Provide the [X, Y] coordinate of the cell's center where the given text is located.  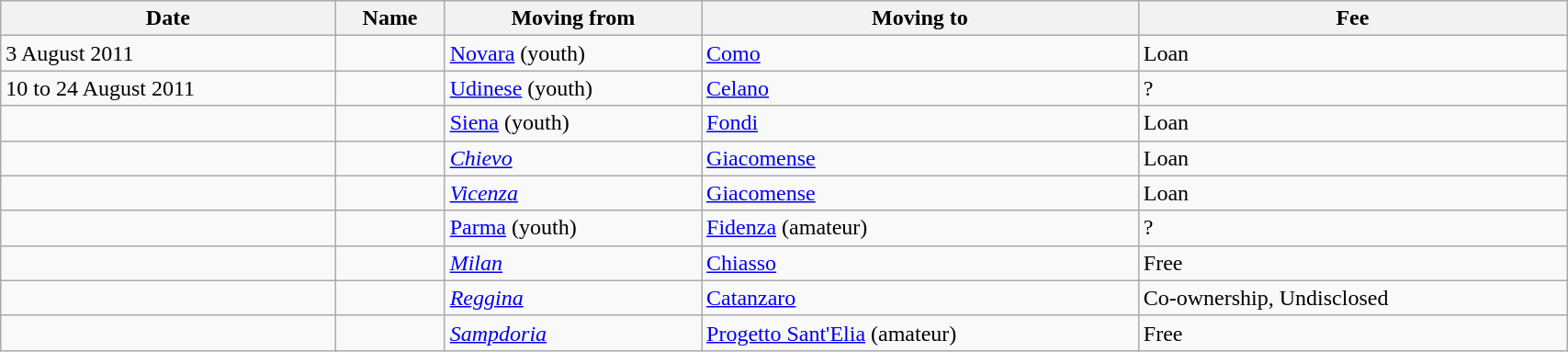
Date [168, 18]
Celano [920, 88]
Name [389, 18]
Moving to [920, 18]
Novara (youth) [573, 53]
Como [920, 53]
Fidenza (amateur) [920, 228]
Parma (youth) [573, 228]
10 to 24 August 2011 [168, 88]
Udinese (youth) [573, 88]
Chievo [573, 158]
3 August 2011 [168, 53]
Catanzaro [920, 298]
Siena (youth) [573, 123]
Fondi [920, 123]
Vicenza [573, 193]
Fee [1352, 18]
Chiasso [920, 263]
Progetto Sant'Elia (amateur) [920, 333]
Co-ownership, Undisclosed [1352, 298]
Milan [573, 263]
Reggina [573, 298]
Sampdoria [573, 333]
Moving from [573, 18]
